Identify which cell holds the provided text, then report its (x, y) central coordinate. 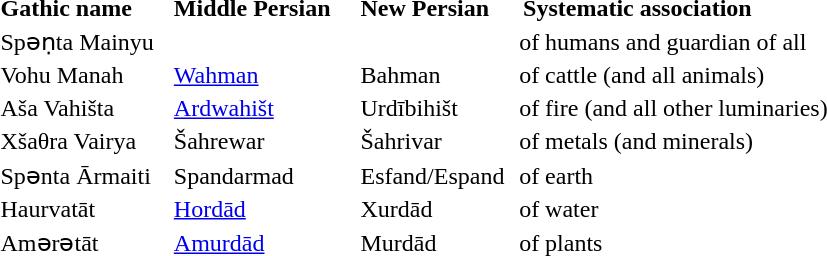
Xurdād (437, 209)
Šahrivar (437, 141)
Ardwahišt (264, 109)
Bahman (437, 75)
Urdībihišt (437, 109)
Spandarmad (264, 176)
Esfand/Espand (437, 176)
Wahman (264, 75)
Šahrewar (264, 141)
Hordād (264, 209)
